Scan for the cell matching the given text and deliver its (X, Y) coordinate at center. 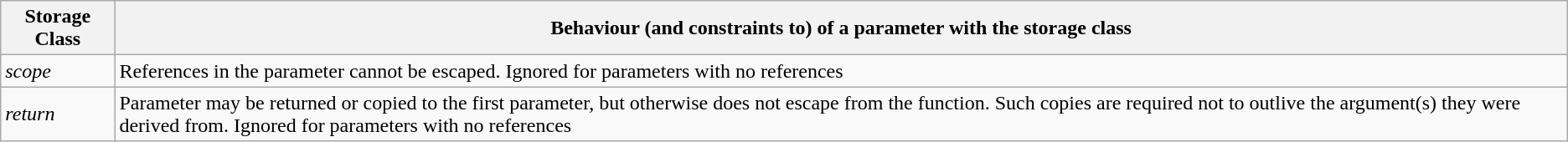
Storage Class (58, 28)
References in the parameter cannot be escaped. Ignored for parameters with no references (841, 71)
return (58, 114)
scope (58, 71)
Behaviour (and constraints to) of a parameter with the storage class (841, 28)
